Output the (X, Y) coordinate of the center of the cell containing the given text.  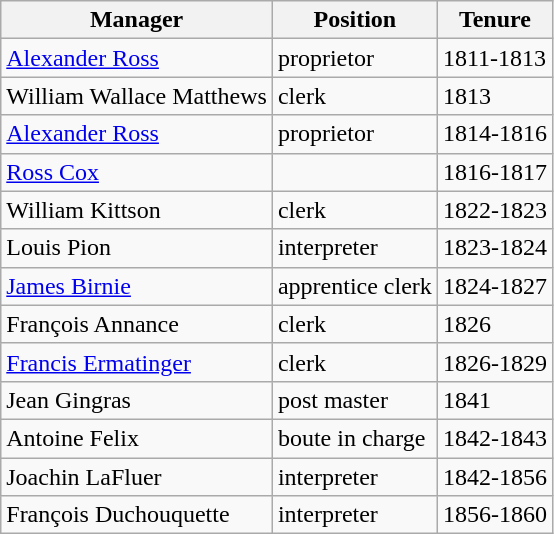
1811-1813 (494, 58)
1814-1816 (494, 134)
Joachin LaFluer (137, 477)
James Birnie (137, 286)
1823-1824 (494, 248)
1824-1827 (494, 286)
1813 (494, 96)
Ross Cox (137, 172)
post master (354, 400)
William Kittson (137, 210)
1842-1856 (494, 477)
François Duchouquette (137, 515)
Antoine Felix (137, 438)
1842-1843 (494, 438)
boute in charge (354, 438)
William Wallace Matthews (137, 96)
1826 (494, 324)
1822-1823 (494, 210)
1856-1860 (494, 515)
François Annance (137, 324)
Jean Gingras (137, 400)
1826-1829 (494, 362)
1816-1817 (494, 172)
Manager (137, 20)
1841 (494, 400)
Position (354, 20)
apprentice clerk (354, 286)
Francis Ermatinger (137, 362)
Louis Pion (137, 248)
Tenure (494, 20)
